For the text-containing cell, return its midpoint in (x, y) coordinate format. 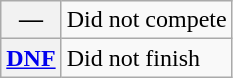
DNF (31, 58)
Did not finish (146, 58)
— (31, 20)
Did not compete (146, 20)
